Find where the given text appears and provide that cell's center as [x, y] coordinate. 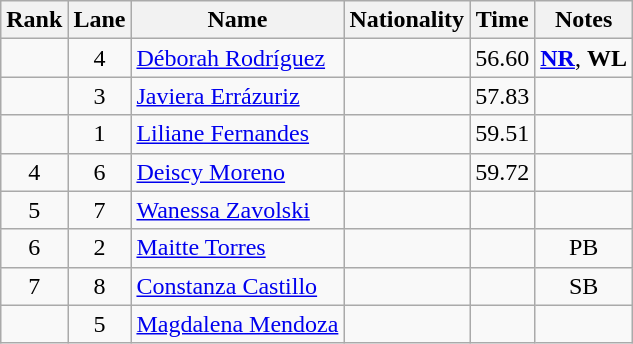
Time [502, 20]
Lane [100, 20]
Deiscy Moreno [238, 172]
59.72 [502, 172]
Nationality [407, 20]
Name [238, 20]
Wanessa Zavolski [238, 210]
Notes [584, 20]
56.60 [502, 58]
1 [100, 134]
Magdalena Mendoza [238, 324]
NR, WL [584, 58]
SB [584, 286]
Maitte Torres [238, 248]
2 [100, 248]
Liliane Fernandes [238, 134]
Constanza Castillo [238, 286]
PB [584, 248]
Rank [34, 20]
3 [100, 96]
57.83 [502, 96]
8 [100, 286]
Déborah Rodríguez [238, 58]
Javiera Errázuriz [238, 96]
59.51 [502, 134]
